Output the (X, Y) coordinate of the center of the cell containing the given text.  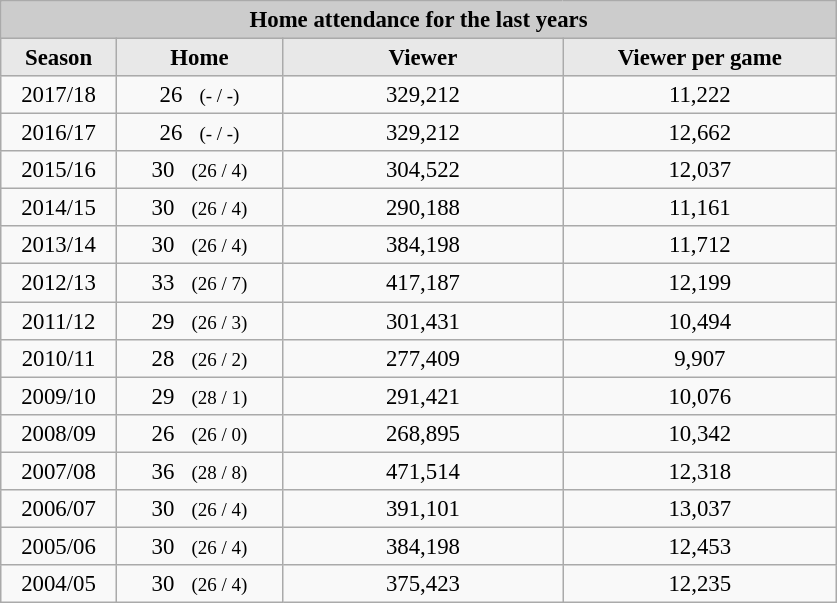
2007/08 (59, 471)
13,037 (700, 509)
12,453 (700, 546)
36 (28 / 8) (199, 471)
9,907 (700, 358)
291,421 (424, 396)
Season (59, 58)
12,037 (700, 170)
12,235 (700, 584)
29 (26 / 3) (199, 321)
Home (199, 58)
2013/14 (59, 245)
304,522 (424, 170)
2014/15 (59, 208)
2015/16 (59, 170)
471,514 (424, 471)
29 (28 / 1) (199, 396)
391,101 (424, 509)
26 (26 / 0) (199, 433)
2010/11 (59, 358)
2006/07 (59, 509)
Viewer (424, 58)
2011/12 (59, 321)
10,494 (700, 321)
2004/05 (59, 584)
Viewer per game (700, 58)
Home attendance for the last years (419, 20)
2005/06 (59, 546)
417,187 (424, 283)
268,895 (424, 433)
10,076 (700, 396)
11,712 (700, 245)
11,161 (700, 208)
2017/18 (59, 95)
290,188 (424, 208)
2016/17 (59, 133)
2009/10 (59, 396)
12,199 (700, 283)
2008/09 (59, 433)
301,431 (424, 321)
375,423 (424, 584)
12,318 (700, 471)
11,222 (700, 95)
28 (26 / 2) (199, 358)
277,409 (424, 358)
12,662 (700, 133)
2012/13 (59, 283)
33 (26 / 7) (199, 283)
10,342 (700, 433)
